Output the [x, y] coordinate of the center of the cell containing the given text.  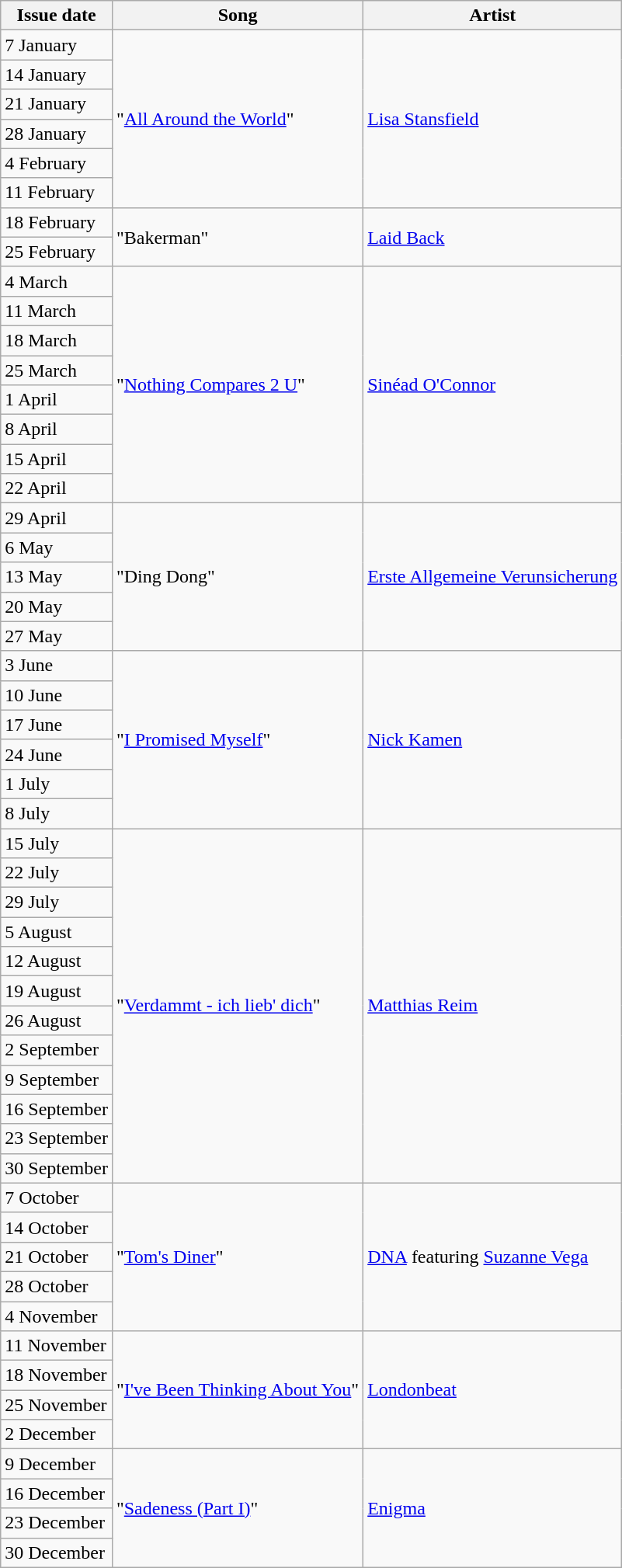
11 February [57, 193]
Matthias Reim [492, 1005]
9 September [57, 1080]
23 December [57, 1523]
30 September [57, 1168]
11 November [57, 1346]
"I've Been Thinking About You" [238, 1390]
30 December [57, 1552]
2 December [57, 1434]
14 October [57, 1227]
"Ding Dong" [238, 577]
Sinéad O'Connor [492, 384]
"I Promised Myself" [238, 739]
8 July [57, 813]
18 February [57, 222]
25 February [57, 252]
24 June [57, 754]
25 November [57, 1405]
10 June [57, 695]
15 April [57, 459]
Enigma [492, 1508]
22 April [57, 488]
4 November [57, 1316]
21 October [57, 1257]
Londonbeat [492, 1390]
"Bakerman" [238, 237]
Lisa Stansfield [492, 119]
Nick Kamen [492, 739]
21 January [57, 104]
20 May [57, 607]
"All Around the World" [238, 119]
22 July [57, 873]
28 January [57, 134]
7 October [57, 1198]
27 May [57, 636]
23 September [57, 1139]
1 July [57, 784]
"Sadeness (Part I)" [238, 1508]
13 May [57, 577]
12 August [57, 961]
5 August [57, 932]
"Nothing Compares 2 U" [238, 384]
Issue date [57, 16]
15 July [57, 843]
6 May [57, 548]
18 November [57, 1375]
"Verdammt - ich lieb' dich" [238, 1005]
7 January [57, 45]
2 September [57, 1050]
DNA featuring Suzanne Vega [492, 1257]
4 March [57, 281]
11 March [57, 311]
14 January [57, 75]
Song [238, 16]
28 October [57, 1286]
Erste Allgemeine Verunsicherung [492, 577]
9 December [57, 1464]
Laid Back [492, 237]
3 June [57, 666]
"Tom's Diner" [238, 1257]
19 August [57, 991]
8 April [57, 429]
1 April [57, 400]
Artist [492, 16]
26 August [57, 1020]
29 April [57, 518]
16 September [57, 1109]
25 March [57, 370]
29 July [57, 902]
18 March [57, 340]
16 December [57, 1493]
17 June [57, 725]
4 February [57, 163]
